Identify which cell holds the provided text, then report its (X, Y) central coordinate. 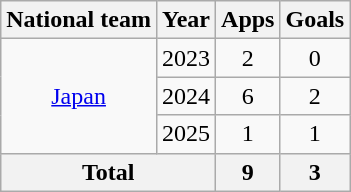
2025 (186, 134)
Goals (315, 20)
National team (79, 20)
6 (248, 96)
Apps (248, 20)
2023 (186, 58)
Total (108, 172)
0 (315, 58)
3 (315, 172)
Japan (79, 96)
9 (248, 172)
Year (186, 20)
2024 (186, 96)
